Determine the [x, y] coordinate at the center of the cell enclosing the given text.  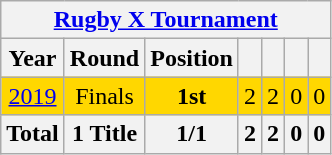
Year [33, 58]
1 Title [104, 134]
2019 [33, 96]
1st [192, 96]
Rugby X Tournament [166, 20]
Finals [104, 96]
Total [33, 134]
1/1 [192, 134]
Position [192, 58]
Round [104, 58]
